From the cell containing the given text, extract its center point as [X, Y] coordinate. 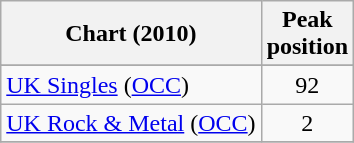
UK Singles (OCC) [131, 85]
Chart (2010) [131, 34]
2 [307, 123]
92 [307, 85]
UK Rock & Metal (OCC) [131, 123]
Peakposition [307, 34]
